For the text-containing cell, return its midpoint in [x, y] coordinate format. 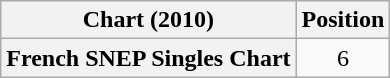
Position [343, 20]
French SNEP Singles Chart [148, 58]
6 [343, 58]
Chart (2010) [148, 20]
